Return the [X, Y] coordinate for the center point of the cell that contains the specified text.  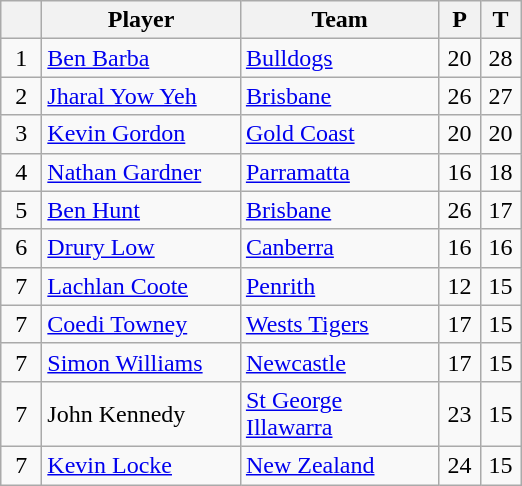
Nathan Gardner [142, 172]
6 [22, 248]
24 [460, 465]
Parramatta [340, 172]
T [500, 20]
27 [500, 96]
Drury Low [142, 248]
18 [500, 172]
Kevin Locke [142, 465]
Newcastle [340, 362]
Canberra [340, 248]
Penrith [340, 286]
P [460, 20]
Kevin Gordon [142, 134]
Ben Hunt [142, 210]
5 [22, 210]
3 [22, 134]
Wests Tigers [340, 324]
1 [22, 58]
23 [460, 414]
John Kennedy [142, 414]
4 [22, 172]
Jharal Yow Yeh [142, 96]
2 [22, 96]
12 [460, 286]
Lachlan Coote [142, 286]
New Zealand [340, 465]
Player [142, 20]
Coedi Towney [142, 324]
Team [340, 20]
Bulldogs [340, 58]
Gold Coast [340, 134]
28 [500, 58]
Ben Barba [142, 58]
St George Illawarra [340, 414]
Simon Williams [142, 362]
